From the cell containing the given text, extract its center point as [X, Y] coordinate. 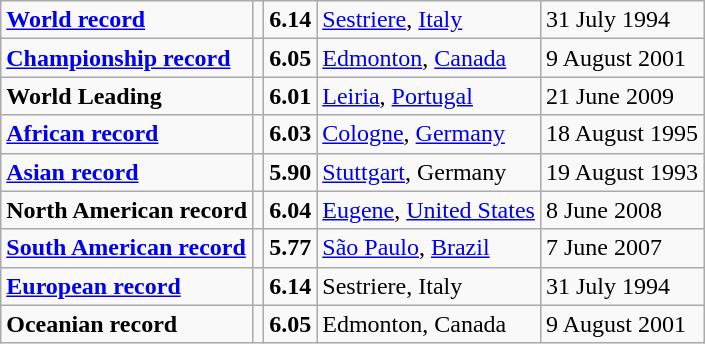
São Paulo, Brazil [429, 248]
6.01 [290, 96]
7 June 2007 [622, 248]
Eugene, United States [429, 210]
South American record [127, 248]
5.90 [290, 172]
21 June 2009 [622, 96]
World Leading [127, 96]
North American record [127, 210]
Cologne, Germany [429, 134]
Stuttgart, Germany [429, 172]
Championship record [127, 58]
5.77 [290, 248]
European record [127, 286]
African record [127, 134]
19 August 1993 [622, 172]
World record [127, 20]
Asian record [127, 172]
8 June 2008 [622, 210]
18 August 1995 [622, 134]
Oceanian record [127, 324]
Leiria, Portugal [429, 96]
6.04 [290, 210]
6.03 [290, 134]
